Capture the cell that displays the provided text and extract its (X, Y) central coordinate. 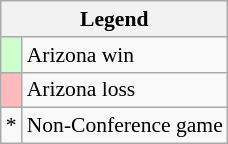
Legend (114, 19)
Arizona win (125, 55)
* (12, 126)
Arizona loss (125, 90)
Non-Conference game (125, 126)
